Capture the cell that displays the provided text and extract its [X, Y] central coordinate. 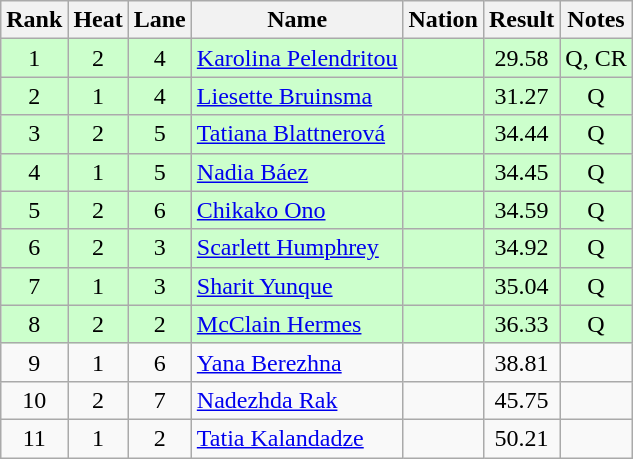
Scarlett Humphrey [297, 248]
Liesette Bruinsma [297, 96]
34.92 [521, 248]
36.33 [521, 324]
38.81 [521, 362]
10 [34, 400]
Tatia Kalandadze [297, 438]
Karolina Pelendritou [297, 58]
Q, CR [596, 58]
McClain Hermes [297, 324]
9 [34, 362]
35.04 [521, 286]
34.45 [521, 172]
Nadia Báez [297, 172]
Name [297, 20]
Result [521, 20]
Nadezhda Rak [297, 400]
Nation [443, 20]
Yana Berezhna [297, 362]
34.59 [521, 210]
Rank [34, 20]
Tatiana Blattnerová [297, 134]
50.21 [521, 438]
11 [34, 438]
31.27 [521, 96]
45.75 [521, 400]
Notes [596, 20]
Heat [98, 20]
29.58 [521, 58]
34.44 [521, 134]
Lane [160, 20]
Sharit Yunque [297, 286]
8 [34, 324]
Chikako Ono [297, 210]
